Determine the [X, Y] coordinate at the center of the cell enclosing the given text.  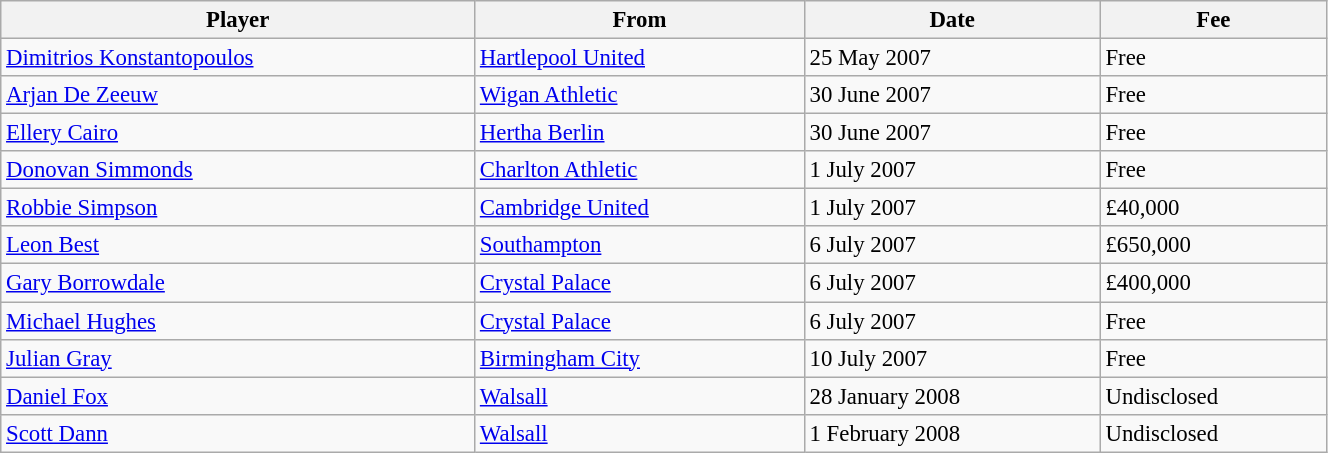
Charlton Athletic [640, 170]
Daniel Fox [238, 396]
Southampton [640, 245]
1 February 2008 [952, 433]
Scott Dann [238, 433]
£400,000 [1213, 283]
28 January 2008 [952, 396]
Julian Gray [238, 358]
Cambridge United [640, 208]
From [640, 20]
Player [238, 20]
Leon Best [238, 245]
Hertha Berlin [640, 133]
£40,000 [1213, 208]
Michael Hughes [238, 321]
Ellery Cairo [238, 133]
Robbie Simpson [238, 208]
Hartlepool United [640, 58]
Date [952, 20]
Donovan Simmonds [238, 170]
Fee [1213, 20]
Wigan Athletic [640, 95]
Dimitrios Konstantopoulos [238, 58]
25 May 2007 [952, 58]
£650,000 [1213, 245]
Gary Borrowdale [238, 283]
Birmingham City [640, 358]
10 July 2007 [952, 358]
Arjan De Zeeuw [238, 95]
